Search for the cell housing the specified text and yield its (x, y) center coordinate. 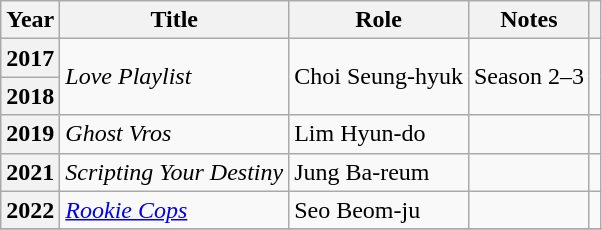
Rookie Cops (174, 210)
Jung Ba-reum (379, 172)
Love Playlist (174, 77)
2019 (30, 134)
2022 (30, 210)
2021 (30, 172)
Notes (528, 20)
2017 (30, 58)
Role (379, 20)
Season 2–3 (528, 77)
Seo Beom-ju (379, 210)
Title (174, 20)
Choi Seung-hyuk (379, 77)
Ghost Vros (174, 134)
2018 (30, 96)
Year (30, 20)
Lim Hyun-do (379, 134)
Scripting Your Destiny (174, 172)
